Identify which cell holds the provided text, then report its [X, Y] central coordinate. 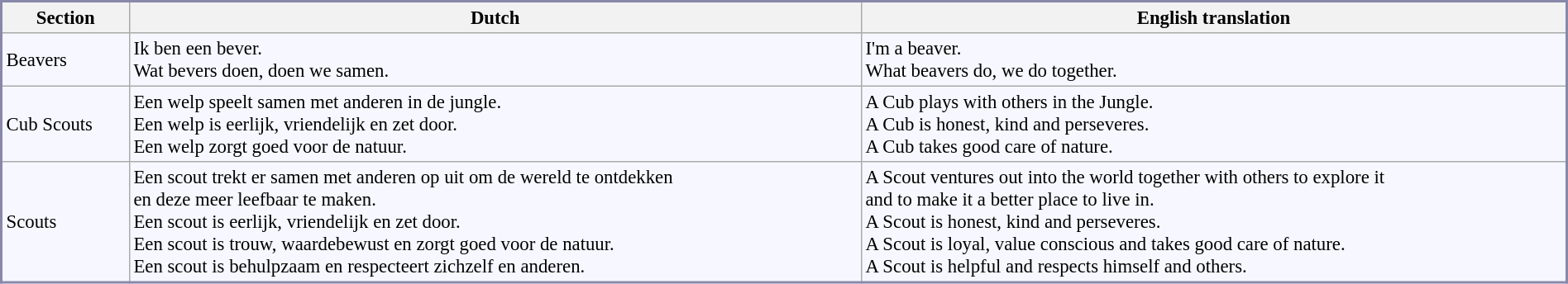
English translation [1214, 17]
Scouts [66, 222]
Beavers [66, 59]
A Cub plays with others in the Jungle. A Cub is honest, kind and perseveres. A Cub takes good care of nature. [1214, 124]
Ik ben een bever.Wat bevers doen, doen we samen. [495, 59]
I'm a beaver. What beavers do, we do together. [1214, 59]
Dutch [495, 17]
Cub Scouts [66, 124]
Section [66, 17]
Een welp speelt samen met anderen in de jungle.Een welp is eerlijk, vriendelijk en zet door.Een welp zorgt goed voor de natuur. [495, 124]
